Search for the cell housing the specified text and yield its (x, y) center coordinate. 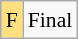
F (12, 20)
Final (50, 20)
